Search for the cell housing the specified text and yield its (x, y) center coordinate. 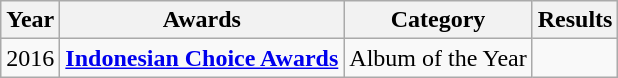
Category (438, 20)
Year (30, 20)
Album of the Year (438, 58)
Awards (202, 20)
Results (575, 20)
2016 (30, 58)
Indonesian Choice Awards (202, 58)
